Pinpoint the cell where the given text exists, returning its [X, Y] midpoint coordinate. 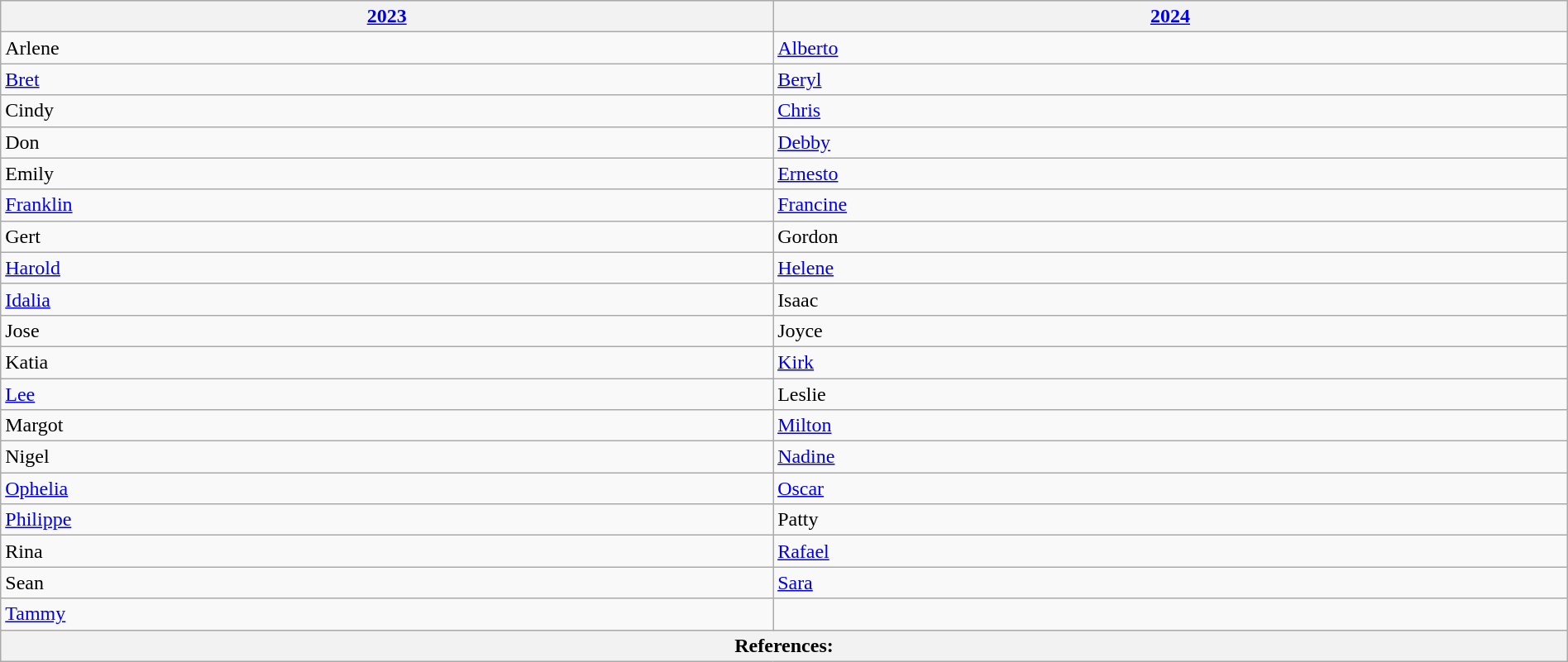
Nadine [1171, 457]
Ernesto [1171, 174]
Margot [387, 426]
Franklin [387, 205]
Patty [1171, 520]
Beryl [1171, 79]
Milton [1171, 426]
Chris [1171, 111]
Francine [1171, 205]
Rina [387, 551]
Alberto [1171, 48]
Katia [387, 362]
Emily [387, 174]
Helene [1171, 268]
Sean [387, 583]
Sara [1171, 583]
Isaac [1171, 299]
Joyce [1171, 331]
2024 [1171, 17]
Leslie [1171, 394]
Rafael [1171, 551]
Bret [387, 79]
Arlene [387, 48]
Oscar [1171, 488]
Don [387, 142]
Gert [387, 236]
Gordon [1171, 236]
Harold [387, 268]
Jose [387, 331]
Philippe [387, 520]
Tammy [387, 614]
Kirk [1171, 362]
Ophelia [387, 488]
Cindy [387, 111]
2023 [387, 17]
Debby [1171, 142]
References: [784, 645]
Lee [387, 394]
Idalia [387, 299]
Nigel [387, 457]
